Provide the (x, y) coordinate of the cell's center where the given text is located.  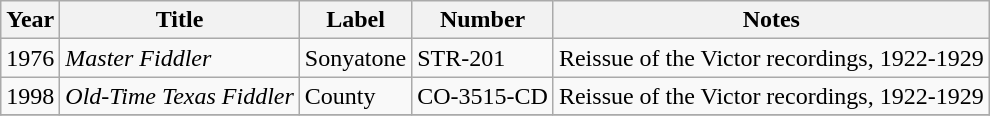
County (355, 96)
Old-Time Texas Fiddler (180, 96)
1976 (30, 58)
Title (180, 20)
CO-3515-CD (483, 96)
Year (30, 20)
STR-201 (483, 58)
Master Fiddler (180, 58)
Sonyatone (355, 58)
Label (355, 20)
Notes (771, 20)
Number (483, 20)
1998 (30, 96)
